Provide the (X, Y) coordinate of the cell's center where the given text is located.  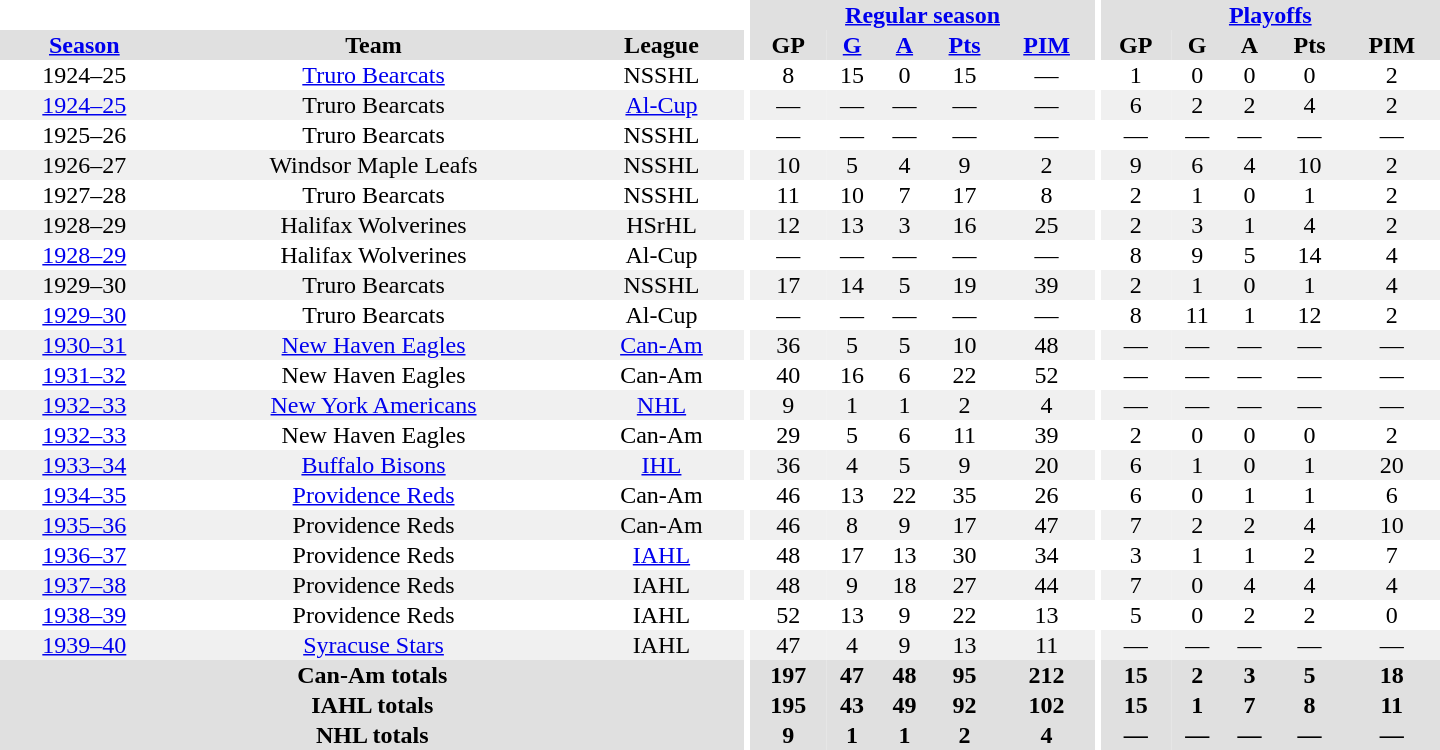
102 (1046, 705)
Syracuse Stars (374, 645)
New York Americans (374, 405)
1937–38 (84, 585)
29 (788, 435)
1936–37 (84, 555)
1934–35 (84, 495)
1931–32 (84, 375)
1938–39 (84, 615)
Can-Am totals (372, 675)
Buffalo Bisons (374, 465)
HSrHL (661, 225)
NHL totals (372, 735)
Team (374, 45)
League (661, 45)
49 (904, 705)
212 (1046, 675)
195 (788, 705)
IHL (661, 465)
Regular season (922, 15)
1935–36 (84, 525)
25 (1046, 225)
1930–31 (84, 345)
1925–26 (84, 135)
Playoffs (1270, 15)
1939–40 (84, 645)
35 (965, 495)
92 (965, 705)
95 (965, 675)
NHL (661, 405)
1927–28 (84, 195)
1933–34 (84, 465)
44 (1046, 585)
197 (788, 675)
26 (1046, 495)
Season (84, 45)
27 (965, 585)
1926–27 (84, 165)
Windsor Maple Leafs (374, 165)
IAHL totals (372, 705)
40 (788, 375)
30 (965, 555)
43 (852, 705)
19 (965, 285)
34 (1046, 555)
